Determine the [X, Y] coordinate at the center of the cell enclosing the given text.  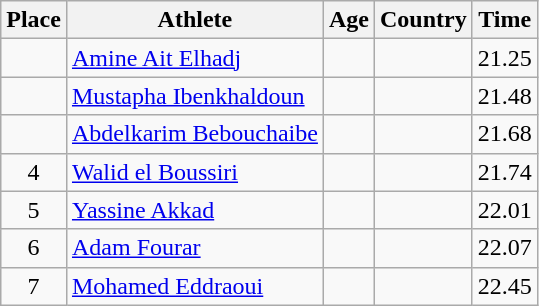
21.25 [504, 58]
6 [34, 248]
7 [34, 286]
Adam Fourar [194, 248]
21.48 [504, 96]
21.74 [504, 172]
4 [34, 172]
5 [34, 210]
22.07 [504, 248]
Mohamed Eddraoui [194, 286]
Time [504, 20]
Abdelkarim Bebouchaibe [194, 134]
Yassine Akkad [194, 210]
Age [348, 20]
Country [423, 20]
Place [34, 20]
Amine Ait Elhadj [194, 58]
22.01 [504, 210]
Athlete [194, 20]
Walid el Boussiri [194, 172]
Mustapha Ibenkhaldoun [194, 96]
21.68 [504, 134]
22.45 [504, 286]
